Return the [x, y] coordinate for the center point of the cell that contains the specified text.  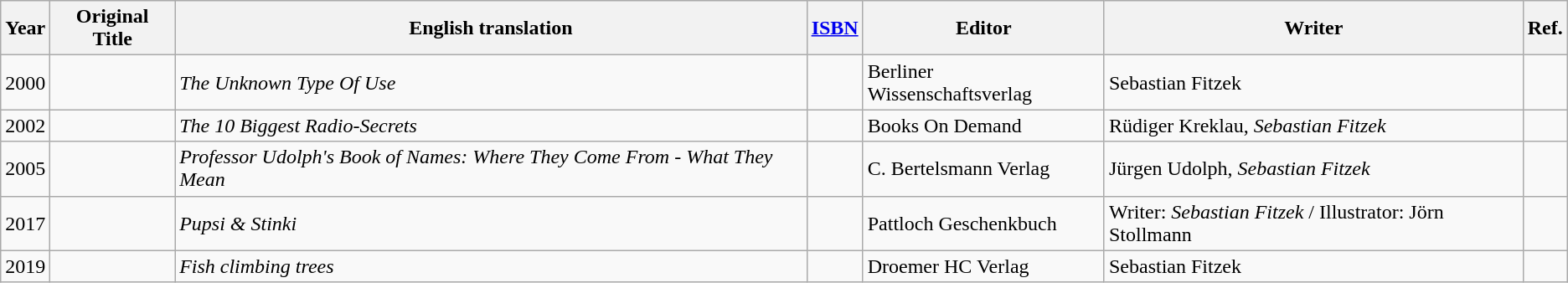
English translation [491, 28]
2000 [25, 82]
Berliner Wissenschaftsverlag [983, 82]
Pupsi & Stinki [491, 223]
The Unknown Type Of Use [491, 82]
Original Title [112, 28]
ISBN [834, 28]
Writer: Sebastian Fitzek / Illustrator: Jörn Stollmann [1313, 223]
Year [25, 28]
Editor [983, 28]
Ref. [1545, 28]
C. Bertelsmann Verlag [983, 169]
Professor Udolph's Book of Names: Where They Come From - What They Mean [491, 169]
Pattloch Geschenkbuch [983, 223]
Droemer HC Verlag [983, 266]
Fish climbing trees [491, 266]
2005 [25, 169]
2002 [25, 126]
The 10 Biggest Radio-Secrets [491, 126]
Jürgen Udolph, Sebastian Fitzek [1313, 169]
2019 [25, 266]
Rüdiger Kreklau, Sebastian Fitzek [1313, 126]
Writer [1313, 28]
Books On Demand [983, 126]
2017 [25, 223]
